Identify which cell holds the provided text, then report its (x, y) central coordinate. 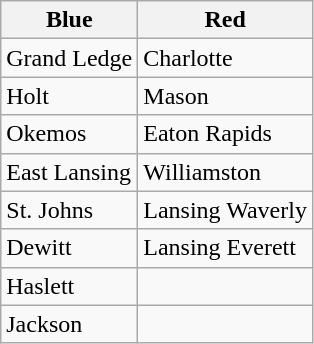
Williamston (226, 172)
Jackson (70, 324)
Holt (70, 96)
Dewitt (70, 248)
Lansing Everett (226, 248)
Red (226, 20)
Lansing Waverly (226, 210)
Haslett (70, 286)
Mason (226, 96)
Blue (70, 20)
East Lansing (70, 172)
Eaton Rapids (226, 134)
Okemos (70, 134)
Grand Ledge (70, 58)
Charlotte (226, 58)
St. Johns (70, 210)
